Identify which cell holds the provided text, then report its (x, y) central coordinate. 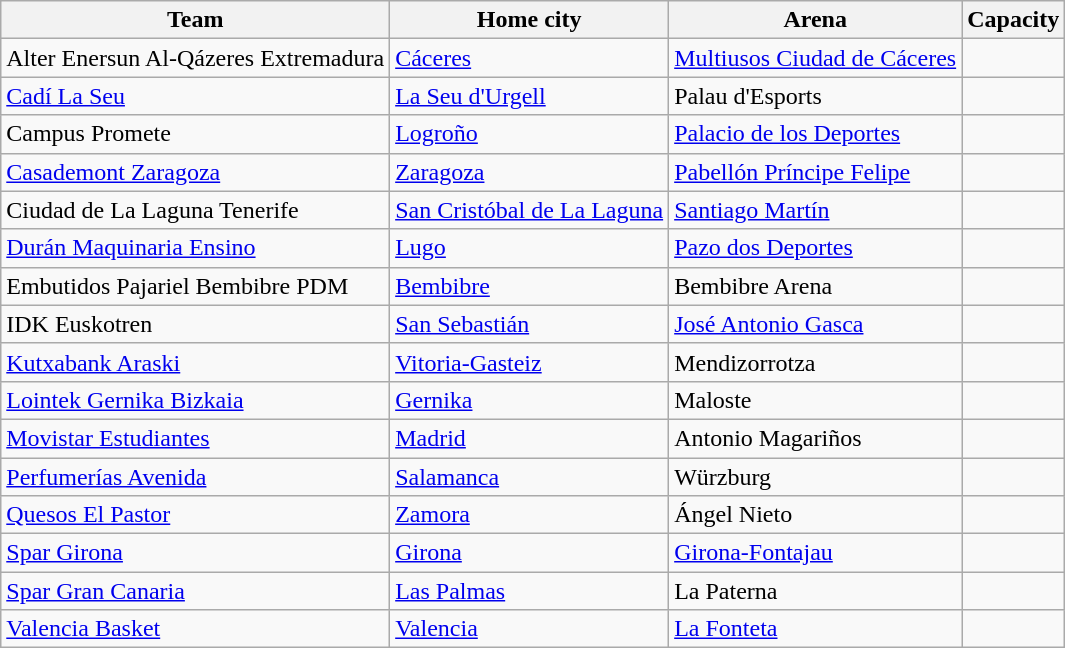
Kutxabank Araski (196, 362)
Mendizorrotza (816, 362)
Durán Maquinaria Ensino (196, 248)
Campus Promete (196, 134)
Multiusos Ciudad de Cáceres (816, 58)
Spar Girona (196, 553)
Girona (530, 553)
Embutidos Pajariel Bembibre PDM (196, 286)
La Paterna (816, 591)
San Cristóbal de La Laguna (530, 210)
Pabellón Príncipe Felipe (816, 172)
Home city (530, 20)
Girona-Fontajau (816, 553)
Palacio de los Deportes (816, 134)
Team (196, 20)
Salamanca (530, 477)
Capacity (1014, 20)
Ángel Nieto (816, 515)
IDK Euskotren (196, 324)
Casademont Zaragoza (196, 172)
Zamora (530, 515)
Maloste (816, 400)
Valencia (530, 629)
Perfumerías Avenida (196, 477)
Cáceres (530, 58)
Würzburg (816, 477)
Valencia Basket (196, 629)
Alter Enersun Al-Qázeres Extremadura (196, 58)
Las Palmas (530, 591)
Gernika (530, 400)
Lugo (530, 248)
José Antonio Gasca (816, 324)
Pazo dos Deportes (816, 248)
Vitoria-Gasteiz (530, 362)
San Sebastián (530, 324)
Zaragoza (530, 172)
Santiago Martín (816, 210)
Lointek Gernika Bizkaia (196, 400)
Bembibre Arena (816, 286)
Palau d'Esports (816, 96)
Antonio Magariños (816, 438)
La Seu d'Urgell (530, 96)
Cadí La Seu (196, 96)
Arena (816, 20)
Logroño (530, 134)
La Fonteta (816, 629)
Madrid (530, 438)
Bembibre (530, 286)
Quesos El Pastor (196, 515)
Spar Gran Canaria (196, 591)
Movistar Estudiantes (196, 438)
Ciudad de La Laguna Tenerife (196, 210)
